Detect which cell encompasses the target text, then output its (X, Y) center coordinate. 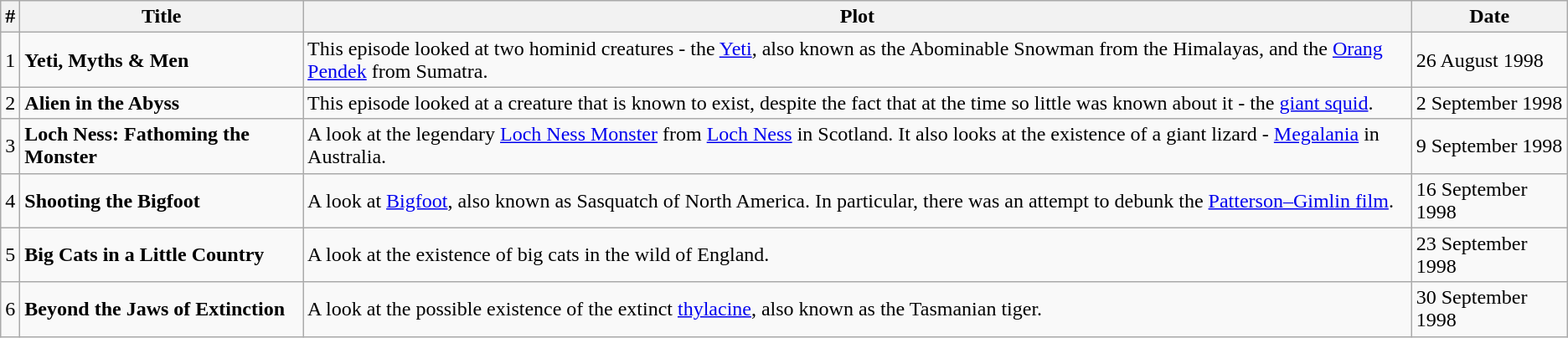
A look at the existence of big cats in the wild of England. (858, 254)
Title (162, 17)
Shooting the Bigfoot (162, 201)
A look at Bigfoot, also known as Sasquatch of North America. In particular, there was an attempt to debunk the Patterson–Gimlin film. (858, 201)
# (10, 17)
30 September 1998 (1489, 310)
Plot (858, 17)
Yeti, Myths & Men (162, 60)
A look at the legendary Loch Ness Monster from Loch Ness in Scotland. It also looks at the existence of a giant lizard - Megalania in Australia. (858, 146)
23 September 1998 (1489, 254)
1 (10, 60)
16 September 1998 (1489, 201)
6 (10, 310)
A look at the possible existence of the extinct thylacine, also known as the Tasmanian tiger. (858, 310)
This episode looked at two hominid creatures - the Yeti, also known as the Abominable Snowman from the Himalayas, and the Orang Pendek from Sumatra. (858, 60)
Date (1489, 17)
2 September 1998 (1489, 103)
3 (10, 146)
Loch Ness: Fathoming the Monster (162, 146)
Beyond the Jaws of Extinction (162, 310)
2 (10, 103)
4 (10, 201)
26 August 1998 (1489, 60)
Alien in the Abyss (162, 103)
9 September 1998 (1489, 146)
Big Cats in a Little Country (162, 254)
This episode looked at a creature that is known to exist, despite the fact that at the time so little was known about it - the giant squid. (858, 103)
5 (10, 254)
